Return the [X, Y] coordinate for the center point of the cell that contains the specified text.  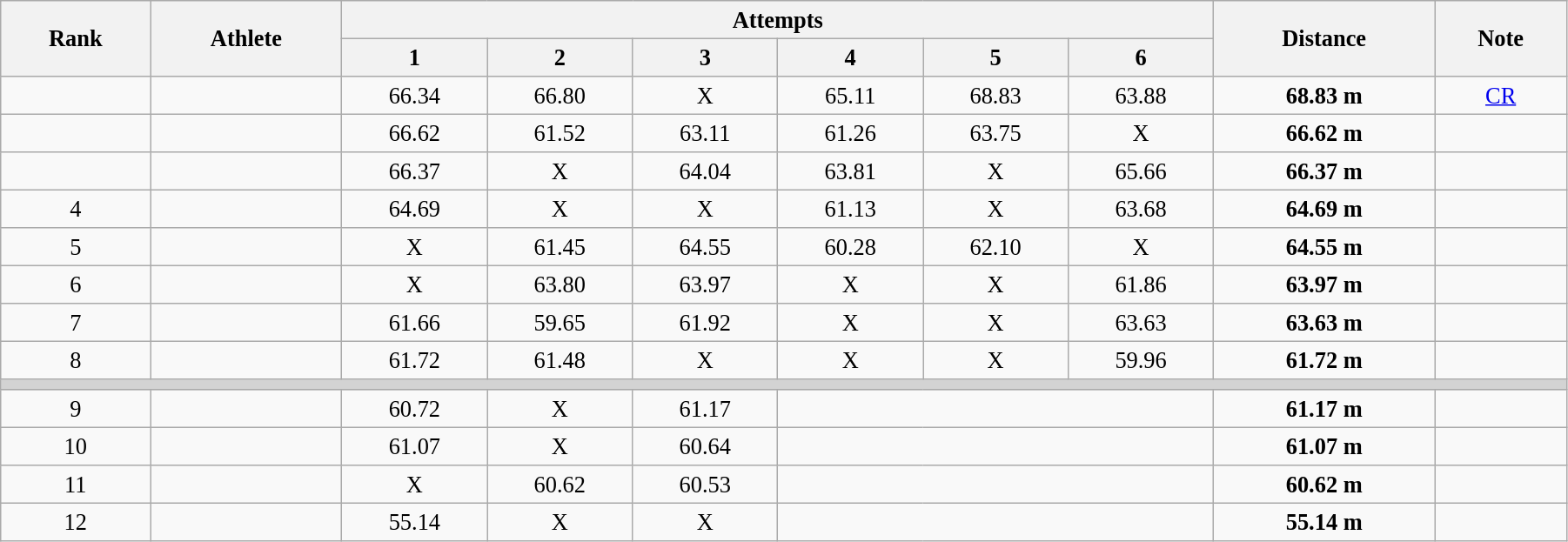
63.11 [705, 133]
59.96 [1142, 360]
61.86 [1142, 284]
2 [560, 57]
60.62 m [1324, 485]
7 [76, 323]
66.62 [414, 133]
60.53 [705, 485]
Note [1501, 38]
61.26 [851, 133]
66.80 [560, 95]
CR [1501, 95]
61.07 m [1324, 446]
60.62 [560, 485]
61.52 [560, 133]
60.28 [851, 247]
64.55 m [1324, 247]
65.66 [1142, 171]
68.83 m [1324, 95]
66.34 [414, 95]
Distance [1324, 38]
60.72 [414, 409]
3 [705, 57]
63.97 m [1324, 284]
64.04 [705, 171]
64.69 [414, 209]
1 [414, 57]
61.92 [705, 323]
8 [76, 360]
61.07 [414, 446]
63.88 [1142, 95]
64.55 [705, 247]
61.45 [560, 247]
60.64 [705, 446]
55.14 m [1324, 522]
9 [76, 409]
61.13 [851, 209]
63.81 [851, 171]
61.66 [414, 323]
61.48 [560, 360]
10 [76, 446]
63.63 [1142, 323]
61.72 [414, 360]
63.75 [995, 133]
59.65 [560, 323]
11 [76, 485]
63.63 m [1324, 323]
65.11 [851, 95]
61.72 m [1324, 360]
Attempts [778, 19]
66.37 m [1324, 171]
Rank [76, 38]
66.37 [414, 171]
68.83 [995, 95]
55.14 [414, 522]
12 [76, 522]
Athlete [246, 38]
66.62 m [1324, 133]
62.10 [995, 247]
63.97 [705, 284]
63.68 [1142, 209]
64.69 m [1324, 209]
63.80 [560, 284]
61.17 [705, 409]
61.17 m [1324, 409]
